Locate the cell with the specified text and output its (X, Y) center coordinate. 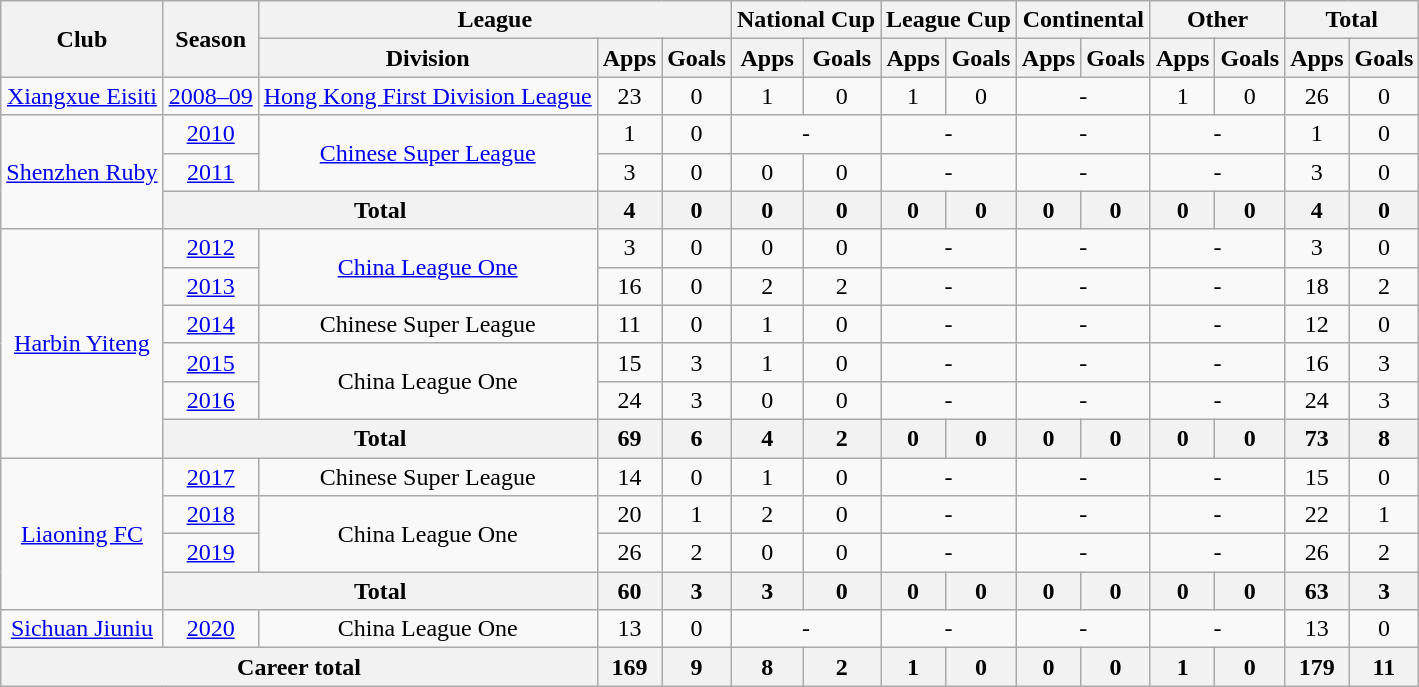
Career total (299, 667)
2015 (210, 362)
12 (1317, 324)
Liaoning FC (82, 534)
20 (629, 515)
2013 (210, 286)
60 (629, 591)
Hong Kong First Division League (428, 96)
2016 (210, 400)
League (494, 20)
169 (629, 667)
2011 (210, 172)
2014 (210, 324)
18 (1317, 286)
Season (210, 39)
2017 (210, 477)
179 (1317, 667)
2010 (210, 134)
2019 (210, 553)
14 (629, 477)
6 (697, 438)
63 (1317, 591)
Club (82, 39)
2008–09 (210, 96)
Division (428, 58)
2020 (210, 629)
National Cup (806, 20)
9 (697, 667)
2012 (210, 248)
Harbin Yiteng (82, 343)
23 (629, 96)
22 (1317, 515)
69 (629, 438)
Continental (1083, 20)
Xiangxue Eisiti (82, 96)
Sichuan Jiuniu (82, 629)
2018 (210, 515)
Shenzhen Ruby (82, 172)
73 (1317, 438)
League Cup (949, 20)
Other (1217, 20)
